Output the [x, y] coordinate of the center of the cell containing the given text.  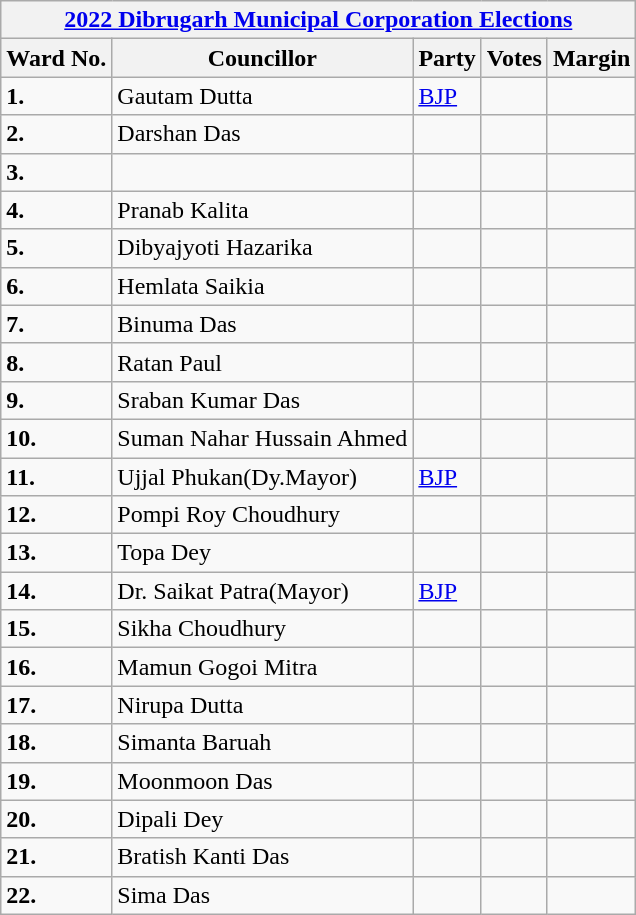
Dibyajyoti Hazarika [262, 248]
4. [56, 210]
Pompi Roy Choudhury [262, 515]
20. [56, 819]
Bratish Kanti Das [262, 857]
Nirupa Dutta [262, 705]
5. [56, 248]
16. [56, 667]
14. [56, 591]
10. [56, 438]
Sima Das [262, 895]
2022 Dibrugarh Municipal Corporation Elections [318, 20]
Suman Nahar Hussain Ahmed [262, 438]
Ward No. [56, 58]
19. [56, 781]
Margin [591, 58]
Councillor [262, 58]
Simanta Baruah [262, 743]
Moonmoon Das [262, 781]
Sikha Choudhury [262, 629]
Ujjal Phukan(Dy.Mayor) [262, 477]
6. [56, 286]
Votes [514, 58]
Pranab Kalita [262, 210]
Gautam Dutta [262, 96]
21. [56, 857]
Party [447, 58]
8. [56, 362]
13. [56, 553]
Binuma Das [262, 324]
12. [56, 515]
Ratan Paul [262, 362]
18. [56, 743]
1. [56, 96]
Dipali Dey [262, 819]
Darshan Das [262, 134]
Hemlata Saikia [262, 286]
Dr. Saikat Patra(Mayor) [262, 591]
7. [56, 324]
17. [56, 705]
Mamun Gogoi Mitra [262, 667]
15. [56, 629]
2. [56, 134]
22. [56, 895]
9. [56, 400]
11. [56, 477]
3. [56, 172]
Sraban Kumar Das [262, 400]
Topa Dey [262, 553]
